Output the (X, Y) coordinate of the center of the cell containing the given text.  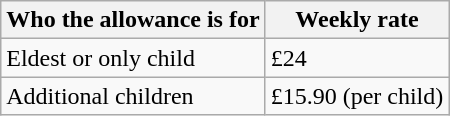
£24 (357, 58)
Additional children (133, 96)
Weekly rate (357, 20)
Who the allowance is for (133, 20)
Eldest or only child (133, 58)
£15.90 (per child) (357, 96)
